Find where the given text appears and provide that cell's center as (X, Y) coordinate. 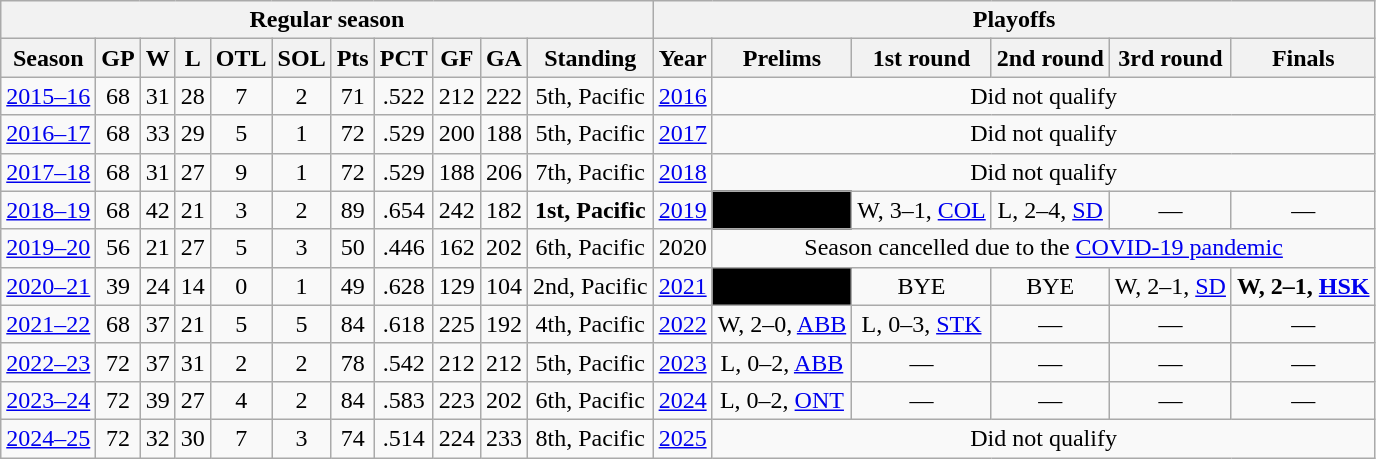
2nd round (1050, 58)
2016 (682, 96)
2018 (682, 172)
.522 (404, 96)
225 (456, 324)
W, 2–1, SD (1170, 286)
2016–17 (48, 134)
42 (158, 210)
2nd, Pacific (590, 286)
L, 2–4, SD (1050, 210)
56 (118, 248)
Finals (1303, 58)
Playoffs (1014, 20)
224 (456, 438)
9 (241, 172)
GA (504, 58)
L, 0–2, ABB (782, 362)
W, 2–0, ABB (782, 324)
8th, Pacific (590, 438)
30 (192, 438)
2022–23 (48, 362)
.542 (404, 362)
.514 (404, 438)
W, 3–1, COL (922, 210)
32 (158, 438)
2017–18 (48, 172)
2023–24 (48, 400)
Season (48, 58)
0 (241, 286)
.583 (404, 400)
182 (504, 210)
14 (192, 286)
.618 (404, 324)
1st, Pacific (590, 210)
.446 (404, 248)
2021 (682, 286)
2020–21 (48, 286)
W (158, 58)
223 (456, 400)
2024–25 (48, 438)
Regular season (327, 20)
2025 (682, 438)
GP (118, 58)
OTL (241, 58)
4 (241, 400)
W, 2–1, HSK (1303, 286)
3rd round (1170, 58)
162 (456, 248)
78 (352, 362)
2023 (682, 362)
2017 (682, 134)
192 (504, 324)
104 (504, 286)
206 (504, 172)
Prelims (782, 58)
74 (352, 438)
Season cancelled due to the COVID-19 pandemic (1044, 248)
50 (352, 248)
L (192, 58)
2019–20 (48, 248)
2022 (682, 324)
Standing (590, 58)
49 (352, 286)
SOL (302, 58)
2015–16 (48, 96)
129 (456, 286)
222 (504, 96)
GF (456, 58)
2019 (682, 210)
242 (456, 210)
2024 (682, 400)
L, 0–2, ONT (782, 400)
28 (192, 96)
.628 (404, 286)
24 (158, 286)
33 (158, 134)
233 (504, 438)
29 (192, 134)
89 (352, 210)
Pts (352, 58)
2020 (682, 248)
Year (682, 58)
7th, Pacific (590, 172)
PCT (404, 58)
.654 (404, 210)
4th, Pacific (590, 324)
1st round (922, 58)
71 (352, 96)
200 (456, 134)
L, 0–3, STK (922, 324)
2018–19 (48, 210)
2021–22 (48, 324)
